Return the (x, y) coordinate for the center point of the cell that contains the specified text.  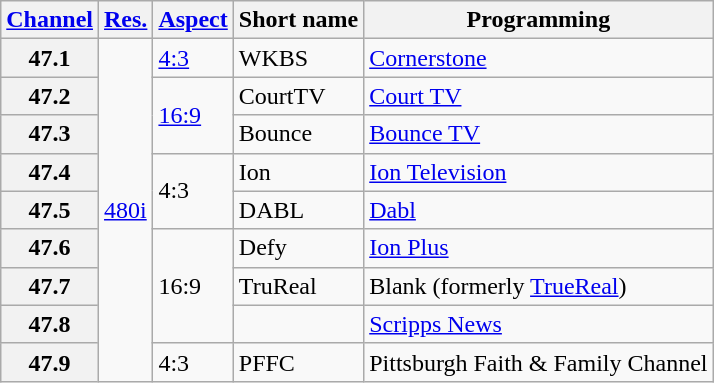
47.5 (50, 210)
Programming (538, 20)
47.1 (50, 58)
Blank (formerly TrueReal) (538, 286)
Dabl (538, 210)
Cornerstone (538, 58)
47.7 (50, 286)
Court TV (538, 96)
TruReal (298, 286)
47.6 (50, 248)
Short name (298, 20)
PFFC (298, 362)
Ion (298, 172)
Bounce (298, 134)
DABL (298, 210)
CourtTV (298, 96)
Scripps News (538, 324)
47.4 (50, 172)
47.8 (50, 324)
Ion Plus (538, 248)
Aspect (193, 20)
Pittsburgh Faith & Family Channel (538, 362)
Res. (126, 20)
47.2 (50, 96)
Defy (298, 248)
Bounce TV (538, 134)
Channel (50, 20)
Ion Television (538, 172)
WKBS (298, 58)
480i (126, 210)
47.3 (50, 134)
47.9 (50, 362)
